Return [X, Y] of the center of cell containing provided text 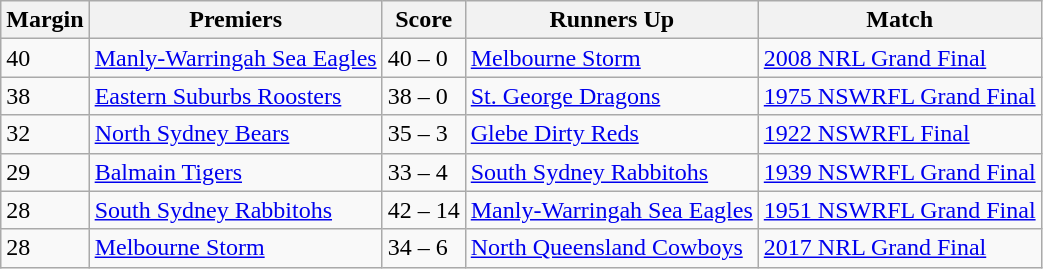
Margin [45, 20]
32 [45, 134]
2017 NRL Grand Final [900, 248]
40 – 0 [424, 58]
40 [45, 58]
38 [45, 96]
1922 NSWRFL Final [900, 134]
42 – 14 [424, 210]
2008 NRL Grand Final [900, 58]
1975 NSWRFL Grand Final [900, 96]
North Queensland Cowboys [612, 248]
29 [45, 172]
33 – 4 [424, 172]
34 – 6 [424, 248]
Match [900, 20]
Runners Up [612, 20]
1939 NSWRFL Grand Final [900, 172]
38 – 0 [424, 96]
1951 NSWRFL Grand Final [900, 210]
St. George Dragons [612, 96]
North Sydney Bears [236, 134]
Eastern Suburbs Roosters [236, 96]
Premiers [236, 20]
Balmain Tigers [236, 172]
Score [424, 20]
Glebe Dirty Reds [612, 134]
35 – 3 [424, 134]
